Find where the given text appears and provide that cell's center as [X, Y] coordinate. 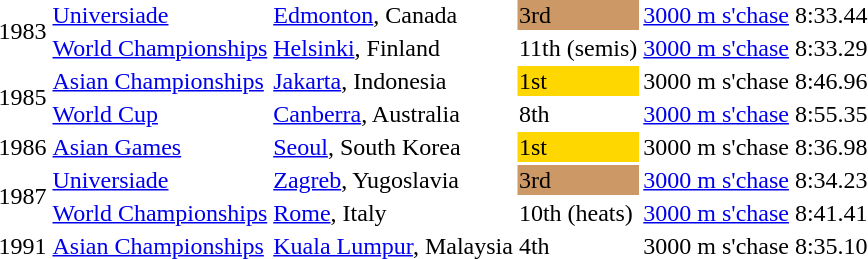
Asian Games [160, 147]
Edmonton, Canada [394, 15]
Zagreb, Yugoslavia [394, 180]
World Cup [160, 114]
Asian Championships [160, 81]
Rome, Italy [394, 213]
Helsinki, Finland [394, 48]
Jakarta, Indonesia [394, 81]
Canberra, Australia [394, 114]
Seoul, South Korea [394, 147]
11th (semis) [578, 48]
10th (heats) [578, 213]
8th [578, 114]
